Capture the cell that displays the provided text and extract its [x, y] central coordinate. 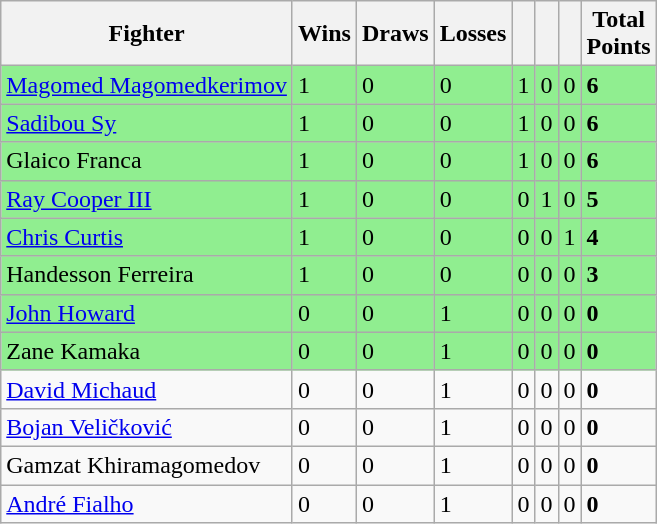
John Howard [147, 313]
3 [618, 275]
Gamzat Khiramagomedov [147, 465]
Sadibou Sy [147, 123]
Ray Cooper III [147, 199]
Glaico Franca [147, 161]
Total Points [618, 34]
Draws [395, 34]
Bojan Veličković [147, 427]
Losses [473, 34]
Wins [324, 34]
Fighter [147, 34]
5 [618, 199]
Magomed Magomedkerimov [147, 85]
Chris Curtis [147, 237]
Zane Kamaka [147, 351]
David Michaud [147, 389]
André Fialho [147, 503]
Handesson Ferreira [147, 275]
4 [618, 237]
